Identify which cell holds the provided text, then report its (X, Y) central coordinate. 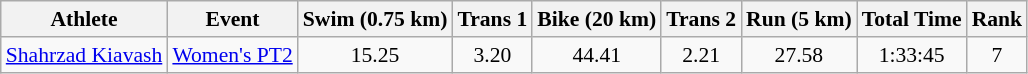
Run (5 km) (799, 19)
2.21 (701, 55)
Women's PT2 (232, 55)
Bike (20 km) (596, 19)
Swim (0.75 km) (376, 19)
Athlete (84, 19)
Event (232, 19)
27.58 (799, 55)
44.41 (596, 55)
15.25 (376, 55)
7 (998, 55)
Total Time (912, 19)
Shahrzad Kiavash (84, 55)
1:33:45 (912, 55)
Trans 2 (701, 19)
Trans 1 (492, 19)
3.20 (492, 55)
Rank (998, 19)
